Detect which cell encompasses the target text, then output its (X, Y) center coordinate. 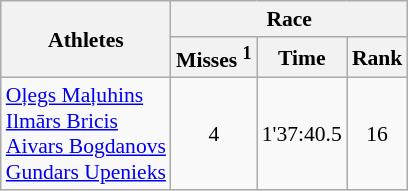
1'37:40.5 (302, 134)
Race (289, 19)
Rank (378, 58)
Time (302, 58)
4 (214, 134)
Misses 1 (214, 58)
Oļegs MaļuhinsIlmārs BricisAivars BogdanovsGundars Upenieks (86, 134)
Athletes (86, 40)
16 (378, 134)
